From the cell containing the given text, extract its center point as (x, y) coordinate. 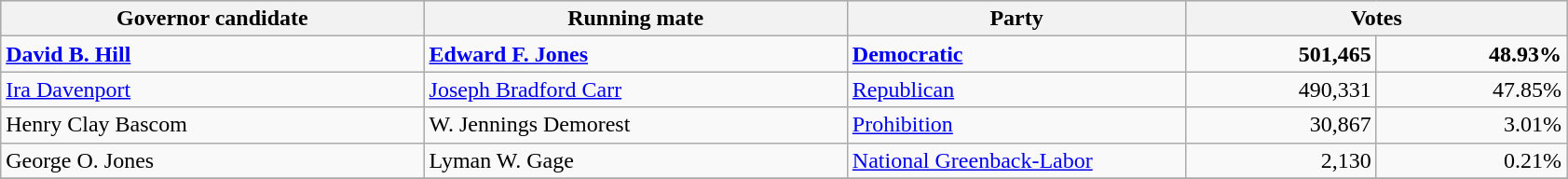
W. Jennings Demorest (635, 125)
Ira Davenport (212, 89)
Votes (1377, 19)
Henry Clay Bascom (212, 125)
Party (1016, 19)
David B. Hill (212, 54)
48.93% (1471, 54)
National Greenback-Labor (1016, 160)
490,331 (1281, 89)
2,130 (1281, 160)
George O. Jones (212, 160)
Republican (1016, 89)
501,465 (1281, 54)
47.85% (1471, 89)
Joseph Bradford Carr (635, 89)
0.21% (1471, 160)
30,867 (1281, 125)
Running mate (635, 19)
Prohibition (1016, 125)
Governor candidate (212, 19)
Lyman W. Gage (635, 160)
Edward F. Jones (635, 54)
Democratic (1016, 54)
3.01% (1471, 125)
